Capture the cell that displays the provided text and extract its (X, Y) central coordinate. 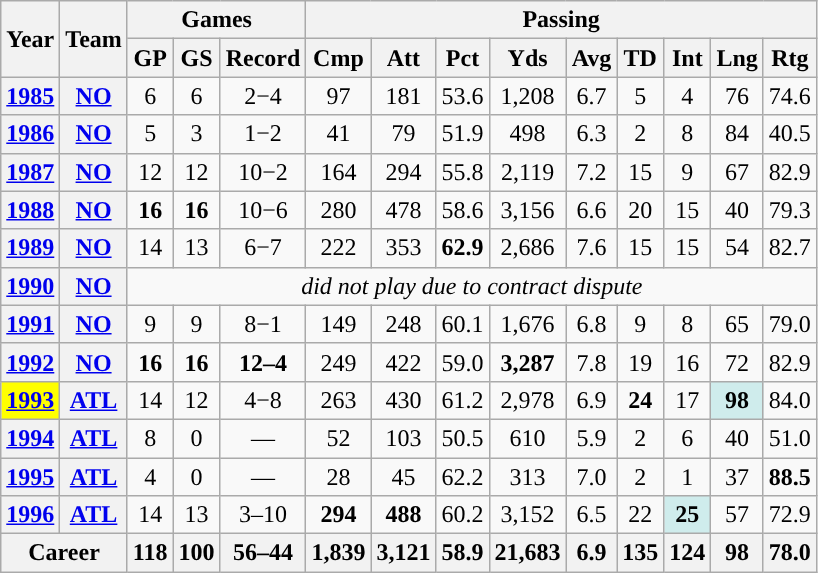
3–10 (263, 515)
7.2 (592, 172)
1,676 (528, 324)
1990 (30, 286)
248 (404, 324)
263 (338, 400)
498 (528, 134)
610 (528, 438)
62.2 (462, 477)
20 (640, 210)
1−2 (263, 134)
28 (338, 477)
24 (640, 400)
51.0 (790, 438)
Passing (561, 20)
135 (640, 553)
56–44 (263, 553)
58.6 (462, 210)
3,152 (528, 515)
124 (688, 553)
22 (640, 515)
422 (404, 362)
62.9 (462, 248)
10−2 (263, 172)
59.0 (462, 362)
8−1 (263, 324)
7.8 (592, 362)
84.0 (790, 400)
55.8 (462, 172)
3 (196, 134)
1989 (30, 248)
6.5 (592, 515)
Att (404, 58)
3,121 (404, 553)
1994 (30, 438)
Games (216, 20)
60.1 (462, 324)
1993 (30, 400)
45 (404, 477)
72 (737, 362)
Rtg (790, 58)
164 (338, 172)
Lng (737, 58)
25 (688, 515)
1988 (30, 210)
19 (640, 362)
280 (338, 210)
249 (338, 362)
97 (338, 96)
149 (338, 324)
2,978 (528, 400)
50.5 (462, 438)
103 (404, 438)
GS (196, 58)
6.3 (592, 134)
12–4 (263, 362)
430 (404, 400)
1996 (30, 515)
1991 (30, 324)
Record (263, 58)
79.0 (790, 324)
65 (737, 324)
Int (688, 58)
Avg (592, 58)
3,287 (528, 362)
53.6 (462, 96)
54 (737, 248)
6.7 (592, 96)
6−7 (263, 248)
21,683 (528, 553)
1987 (30, 172)
1985 (30, 96)
1,208 (528, 96)
76 (737, 96)
41 (338, 134)
3,156 (528, 210)
7.0 (592, 477)
17 (688, 400)
57 (737, 515)
did not play due to contract dispute (472, 286)
1,839 (338, 553)
478 (404, 210)
Team (94, 39)
Career (64, 553)
353 (404, 248)
GP (150, 58)
313 (528, 477)
TD (640, 58)
222 (338, 248)
2−4 (263, 96)
61.2 (462, 400)
6.8 (592, 324)
1 (688, 477)
4−8 (263, 400)
84 (737, 134)
58.9 (462, 553)
Year (30, 39)
Yds (528, 58)
1986 (30, 134)
5.9 (592, 438)
2,686 (528, 248)
78.0 (790, 553)
37 (737, 477)
1992 (30, 362)
40.5 (790, 134)
Pct (462, 58)
52 (338, 438)
79.3 (790, 210)
60.2 (462, 515)
79 (404, 134)
488 (404, 515)
72.9 (790, 515)
100 (196, 553)
Cmp (338, 58)
10−6 (263, 210)
6.6 (592, 210)
7.6 (592, 248)
181 (404, 96)
51.9 (462, 134)
2,119 (528, 172)
88.5 (790, 477)
118 (150, 553)
67 (737, 172)
1995 (30, 477)
82.7 (790, 248)
74.6 (790, 96)
